Output the [X, Y] coordinate of the center of the cell containing the given text.  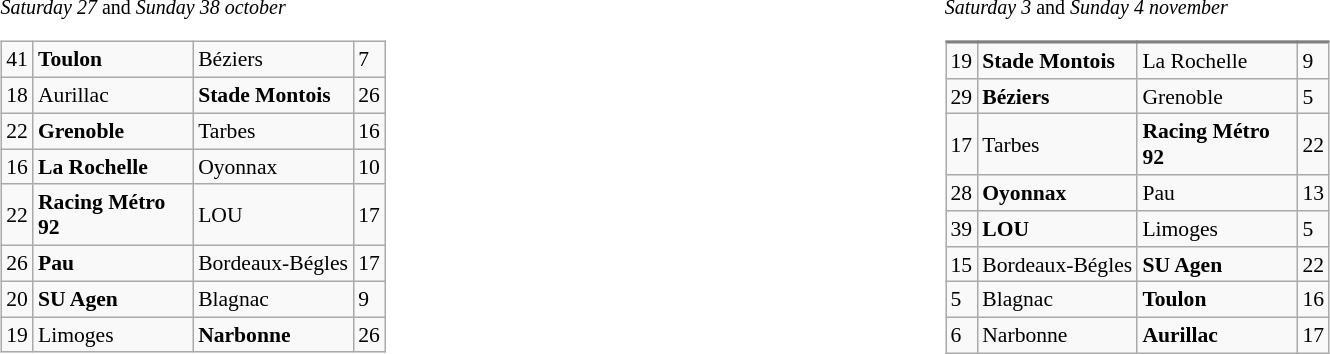
20 [17, 299]
41 [17, 60]
10 [369, 167]
39 [962, 229]
18 [17, 95]
15 [962, 264]
6 [962, 335]
7 [369, 60]
28 [962, 193]
13 [1313, 193]
29 [962, 96]
